Locate the cell with the specified text and output its (x, y) center coordinate. 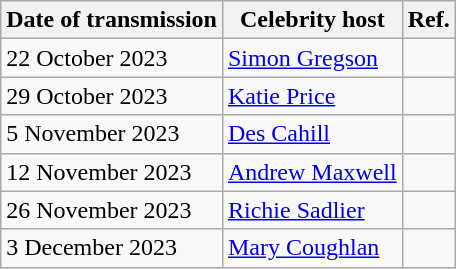
Katie Price (312, 96)
Date of transmission (112, 20)
22 October 2023 (112, 58)
5 November 2023 (112, 134)
Simon Gregson (312, 58)
Des Cahill (312, 134)
Ref. (428, 20)
Celebrity host (312, 20)
Andrew Maxwell (312, 172)
3 December 2023 (112, 248)
12 November 2023 (112, 172)
29 October 2023 (112, 96)
Mary Coughlan (312, 248)
Richie Sadlier (312, 210)
26 November 2023 (112, 210)
